Capture the cell that displays the provided text and extract its (X, Y) central coordinate. 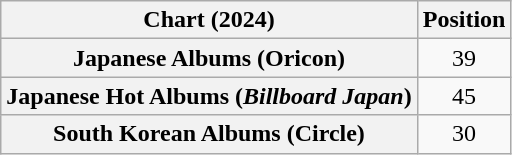
South Korean Albums (Circle) (209, 134)
30 (464, 134)
Japanese Hot Albums (Billboard Japan) (209, 96)
Position (464, 20)
Chart (2024) (209, 20)
45 (464, 96)
39 (464, 58)
Japanese Albums (Oricon) (209, 58)
